Identify which cell holds the provided text, then report its [x, y] central coordinate. 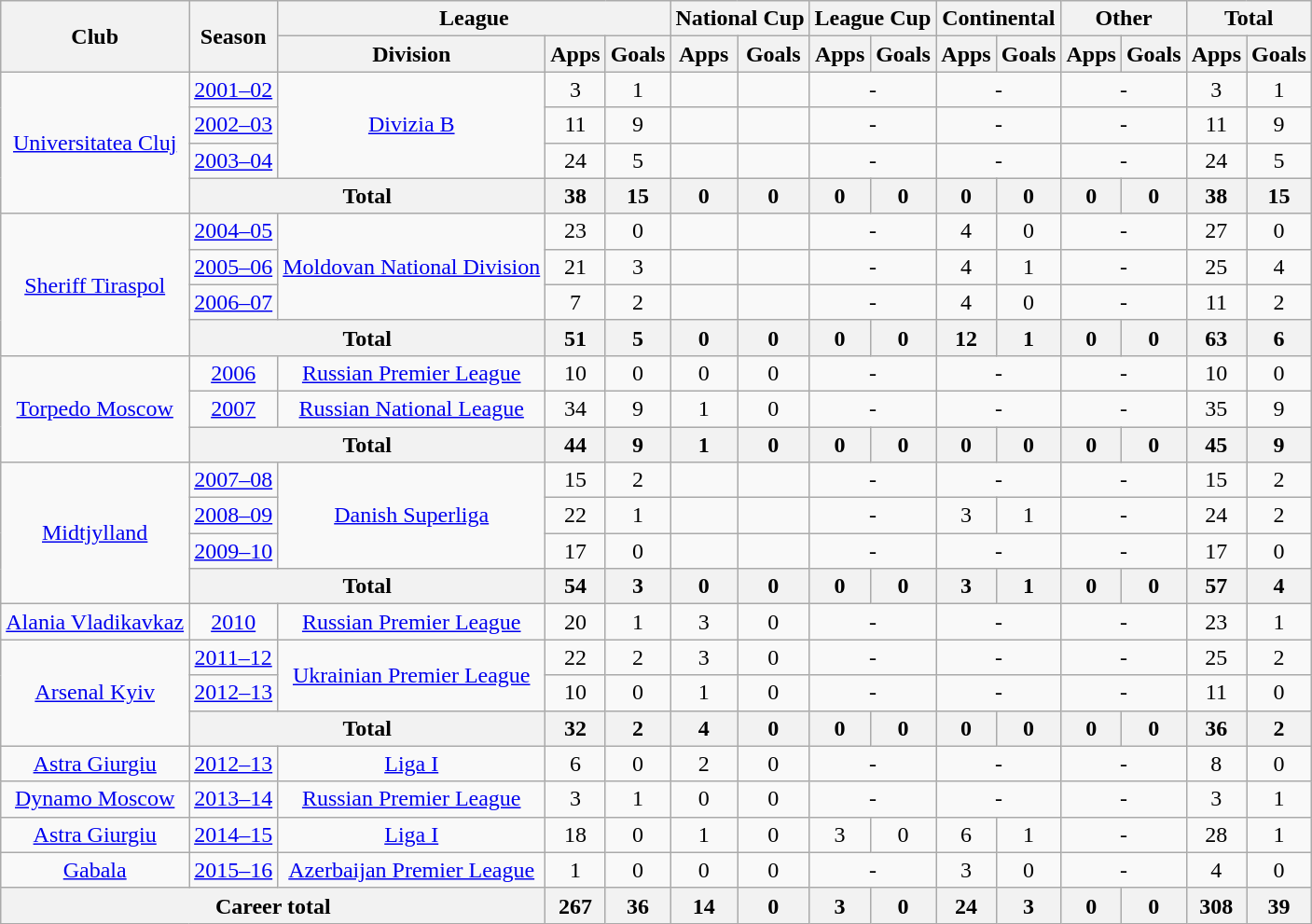
2007 [233, 408]
Alania Vladikavkaz [95, 622]
Division [412, 54]
Moldovan National Division [412, 267]
2015–16 [233, 870]
2004–05 [233, 231]
2011–12 [233, 657]
Gabala [95, 870]
2005–06 [233, 267]
2001–02 [233, 90]
Azerbaijan Premier League [412, 870]
7 [575, 302]
Career total [273, 905]
Club [95, 36]
Danish Superliga [412, 516]
Midtjylland [95, 533]
45 [1216, 445]
National Cup [740, 19]
57 [1216, 586]
14 [704, 905]
Arsenal Kyiv [95, 693]
2003–04 [233, 160]
2014–15 [233, 834]
39 [1279, 905]
18 [575, 834]
44 [575, 445]
Season [233, 36]
Divizia B [412, 125]
Universitatea Cluj [95, 143]
League Cup [873, 19]
Torpedo Moscow [95, 408]
Ukrainian Premier League [412, 675]
12 [966, 338]
Other [1124, 19]
8 [1216, 764]
Continental [999, 19]
2008–09 [233, 516]
2007–08 [233, 480]
308 [1216, 905]
2002–03 [233, 125]
20 [575, 622]
2006–07 [233, 302]
21 [575, 267]
34 [575, 408]
2009–10 [233, 551]
Russian National League [412, 408]
51 [575, 338]
Dynamo Moscow [95, 799]
54 [575, 586]
2010 [233, 622]
Sheriff Tiraspol [95, 284]
27 [1216, 231]
28 [1216, 834]
63 [1216, 338]
35 [1216, 408]
League [474, 19]
32 [575, 728]
2006 [233, 373]
2013–14 [233, 799]
267 [575, 905]
